For the text-containing cell, return its midpoint in (x, y) coordinate format. 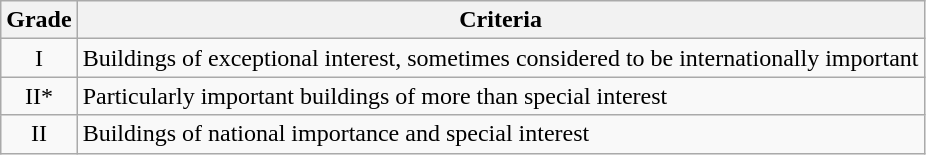
II (39, 134)
Grade (39, 20)
Buildings of exceptional interest, sometimes considered to be internationally important (500, 58)
Particularly important buildings of more than special interest (500, 96)
II* (39, 96)
Buildings of national importance and special interest (500, 134)
I (39, 58)
Criteria (500, 20)
